From the cell containing the given text, extract its center point as [x, y] coordinate. 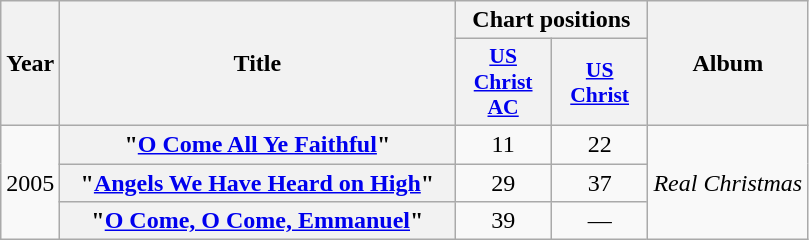
"O Come, O Come, Emmanuel" [258, 221]
"O Come All Ye Faithful" [258, 144]
22 [600, 144]
US Christ [600, 82]
Real Christmas [728, 182]
29 [504, 183]
37 [600, 183]
US Christ AC [504, 82]
11 [504, 144]
"Angels We Have Heard on High" [258, 183]
2005 [30, 182]
39 [504, 221]
Album [728, 64]
Year [30, 64]
— [600, 221]
Chart positions [552, 20]
Title [258, 64]
